Return the (x, y) coordinate for the center point of the cell that contains the specified text.  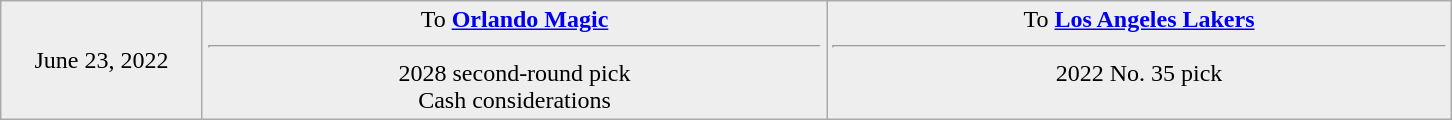
To Orlando Magic2028 second-round pickCash considerations (514, 60)
To Los Angeles Lakers2022 No. 35 pick (1140, 60)
June 23, 2022 (102, 60)
